From the cell containing the given text, extract its center point as (x, y) coordinate. 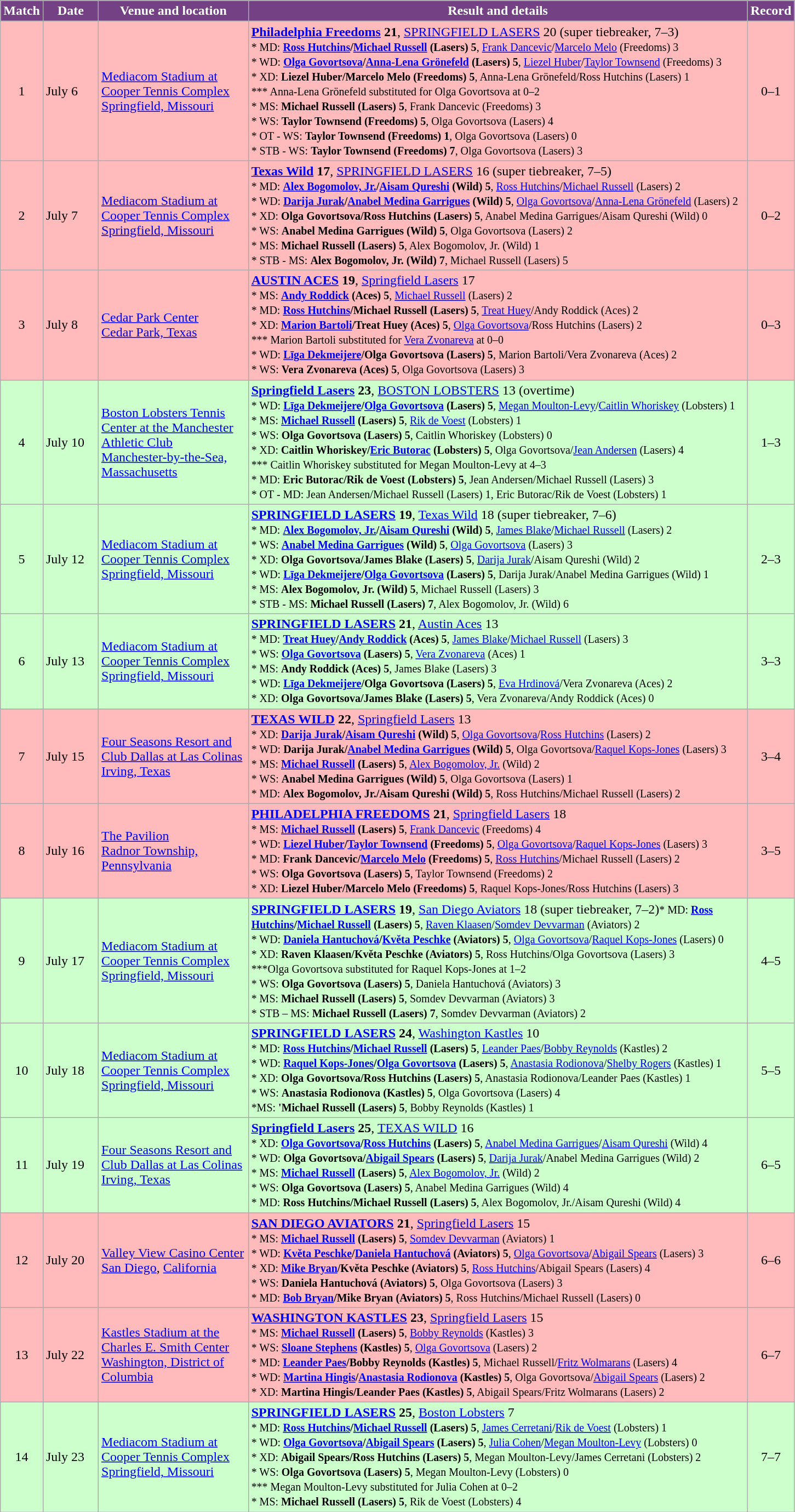
July 10 (70, 442)
July 13 (70, 661)
The PavilionRadnor Township, Pennsylvania (174, 851)
2 (22, 215)
3 (22, 325)
July 12 (70, 559)
2–3 (771, 559)
12 (22, 1259)
3–3 (771, 661)
Record (771, 11)
8 (22, 851)
July 23 (70, 1457)
July 8 (70, 325)
9 (22, 960)
July 18 (70, 1070)
July 19 (70, 1165)
0–1 (771, 91)
0–3 (771, 325)
Venue and location (174, 11)
Kastles Stadium at the Charles E. Smith CenterWashington, District of Columbia (174, 1355)
July 6 (70, 91)
13 (22, 1355)
14 (22, 1457)
6–5 (771, 1165)
Cedar Park CenterCedar Park, Texas (174, 325)
4–5 (771, 960)
6–6 (771, 1259)
July 15 (70, 756)
July 20 (70, 1259)
Result and details (497, 11)
4 (22, 442)
July 22 (70, 1355)
Match (22, 11)
July 17 (70, 960)
3–5 (771, 851)
3–4 (771, 756)
10 (22, 1070)
Date (70, 11)
Boston Lobsters Tennis Center at the Manchester Athletic ClubManchester-by-the-Sea, Massachusetts (174, 442)
6 (22, 661)
July 16 (70, 851)
Valley View Casino CenterSan Diego, California (174, 1259)
7–7 (771, 1457)
6–7 (771, 1355)
5 (22, 559)
0–2 (771, 215)
11 (22, 1165)
July 7 (70, 215)
1–3 (771, 442)
1 (22, 91)
5–5 (771, 1070)
7 (22, 756)
